Find where the given text appears and provide that cell's center as [x, y] coordinate. 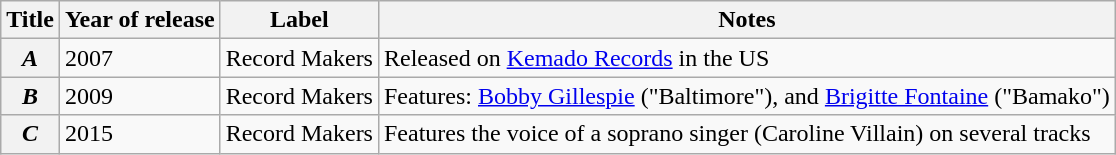
C [30, 134]
2015 [140, 134]
B [30, 96]
Features: Bobby Gillespie ("Baltimore"), and Brigitte Fontaine ("Bamako") [746, 96]
Features the voice of a soprano singer (Caroline Villain) on several tracks [746, 134]
Label [299, 20]
Notes [746, 20]
2007 [140, 58]
Year of release [140, 20]
A [30, 58]
2009 [140, 96]
Title [30, 20]
Released on Kemado Records in the US [746, 58]
